Provide the (x, y) coordinate of the cell's center where the given text is located.  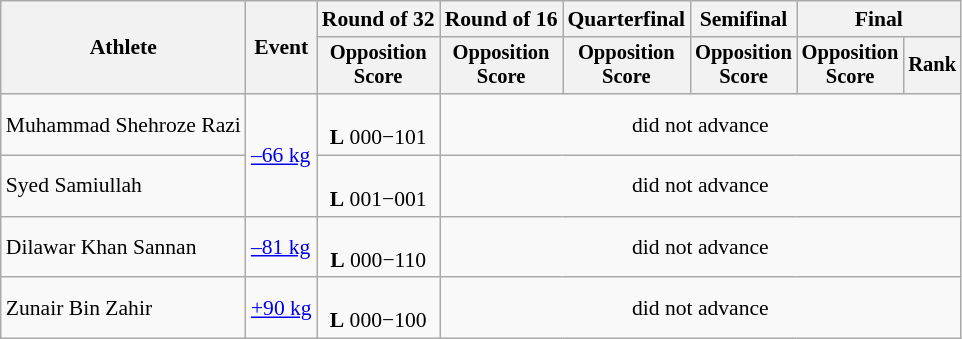
L 001−001 (378, 186)
L 000−110 (378, 248)
Zunair Bin Zahir (124, 308)
Round of 16 (502, 19)
Muhammad Shehroze Razi (124, 124)
Rank (932, 66)
Final (879, 19)
Dilawar Khan Sannan (124, 248)
Semifinal (744, 19)
L 000−100 (378, 308)
–66 kg (282, 155)
Athlete (124, 48)
Syed Samiullah (124, 186)
Quarterfinal (626, 19)
Round of 32 (378, 19)
Event (282, 48)
–81 kg (282, 248)
+90 kg (282, 308)
L 000−101 (378, 124)
